Output the [X, Y] coordinate of the center of the cell containing the given text.  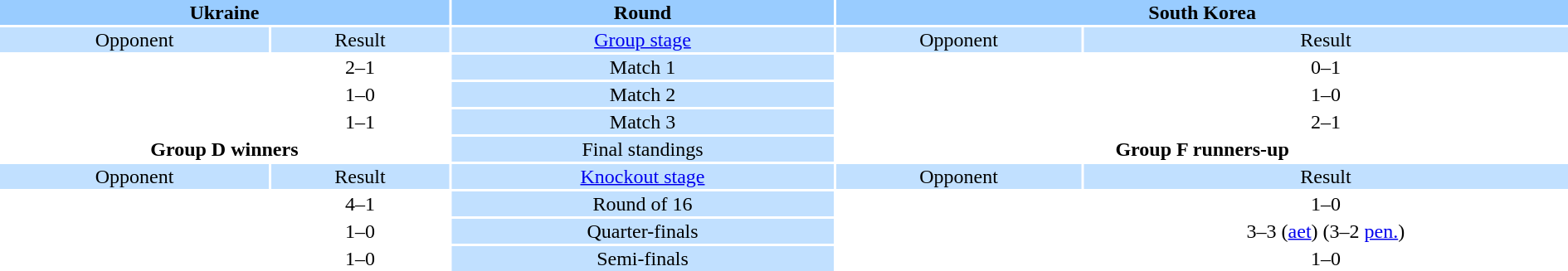
Ukraine [224, 12]
4–1 [360, 204]
Round [642, 12]
Knockout stage [642, 177]
Match 3 [642, 122]
Match 2 [642, 94]
0–1 [1326, 67]
Semi-finals [642, 259]
Round of 16 [642, 204]
Match 1 [642, 67]
Final standings [642, 149]
Group stage [642, 40]
3–3 (aet) (3–2 pen.) [1326, 231]
Group D winners [224, 149]
Group F runners-up [1202, 149]
1–1 [360, 122]
Quarter-finals [642, 231]
South Korea [1202, 12]
